Find where the given text appears and provide that cell's center as [x, y] coordinate. 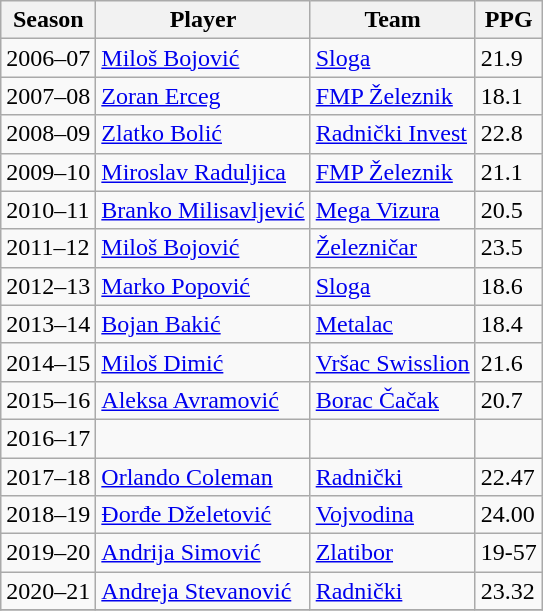
Vršac Swisslion [392, 362]
Miloš Dimić [203, 362]
2009–10 [48, 172]
PPG [508, 20]
20.5 [508, 210]
Radnički Invest [392, 134]
Zoran Erceg [203, 96]
18.4 [508, 324]
2016–17 [48, 438]
Andreja Stevanović [203, 591]
Zlatko Bolić [203, 134]
Miroslav Raduljica [203, 172]
2017–18 [48, 477]
20.7 [508, 400]
Aleksa Avramović [203, 400]
Vojvodina [392, 515]
2020–21 [48, 591]
Branko Milisavljević [203, 210]
Đorđe Dželetović [203, 515]
2007–08 [48, 96]
2015–16 [48, 400]
2011–12 [48, 248]
21.6 [508, 362]
Season [48, 20]
23.5 [508, 248]
2012–13 [48, 286]
Železničar [392, 248]
2019–20 [48, 553]
2008–09 [48, 134]
22.8 [508, 134]
Zlatibor [392, 553]
Borac Čačak [392, 400]
23.32 [508, 591]
2006–07 [48, 58]
Marko Popović [203, 286]
Orlando Coleman [203, 477]
21.1 [508, 172]
18.1 [508, 96]
19-57 [508, 553]
2014–15 [48, 362]
Bojan Bakić [203, 324]
2010–11 [48, 210]
18.6 [508, 286]
2018–19 [48, 515]
Player [203, 20]
Mega Vizura [392, 210]
Team [392, 20]
Andrija Simović [203, 553]
21.9 [508, 58]
22.47 [508, 477]
Metalac [392, 324]
24.00 [508, 515]
2013–14 [48, 324]
